Detect which cell encompasses the target text, then output its [x, y] center coordinate. 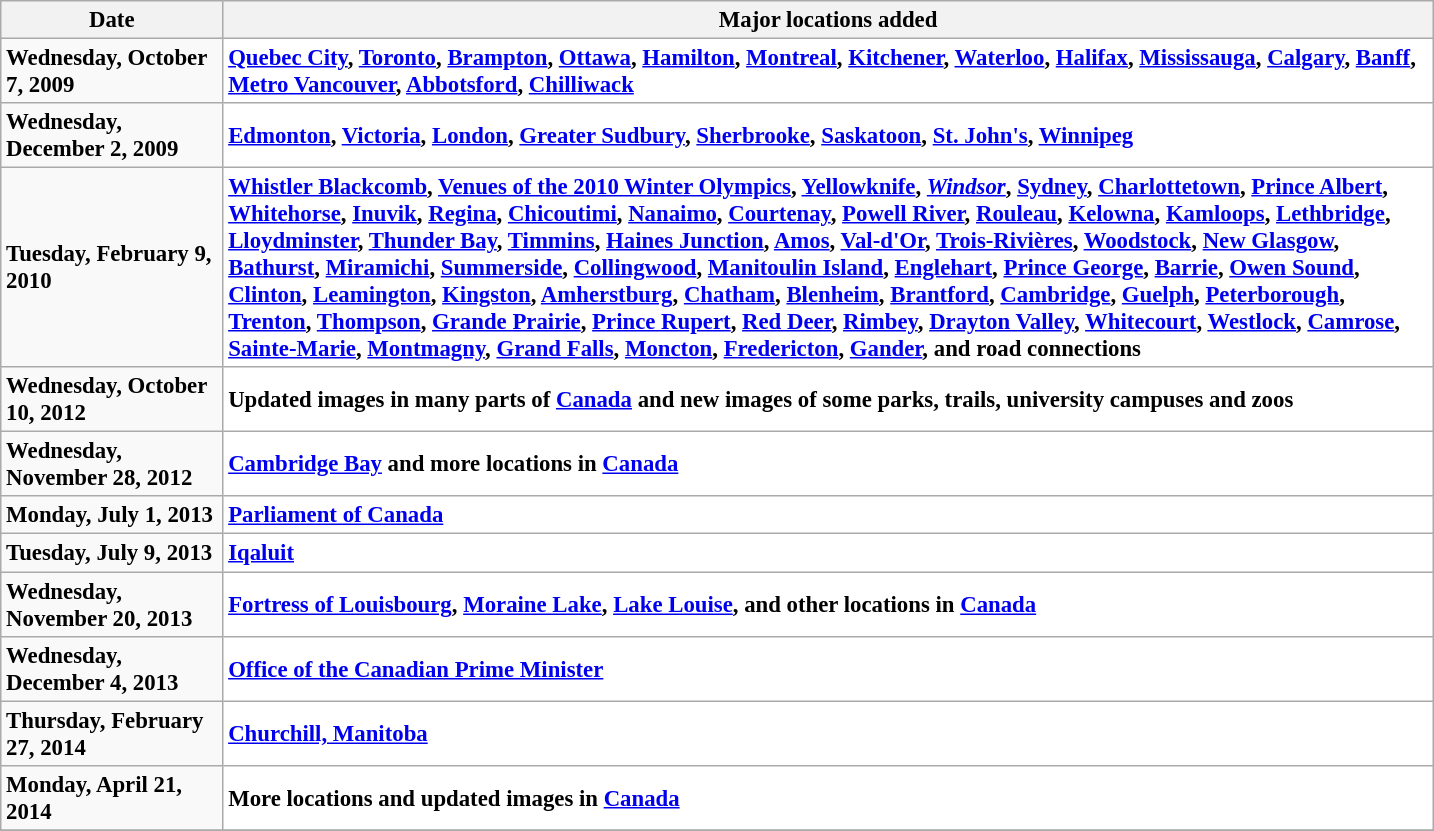
Fortress of Louisbourg, Moraine Lake, Lake Louise, and other locations in Canada [828, 604]
Churchill, Manitoba [828, 734]
Major locations added [828, 20]
Tuesday, July 9, 2013 [112, 553]
Office of the Canadian Prime Minister [828, 668]
Parliament of Canada [828, 515]
Wednesday, October 7, 2009 [112, 72]
Edmonton, Victoria, London, Greater Sudbury, Sherbrooke, Saskatoon, St. John's, Winnipeg [828, 136]
Wednesday, November 28, 2012 [112, 464]
Thursday, February 27, 2014 [112, 734]
Date [112, 20]
Monday, July 1, 2013 [112, 515]
Wednesday, December 4, 2013 [112, 668]
Updated images in many parts of Canada and new images of some parks, trails, university campuses and zoos [828, 400]
Monday, April 21, 2014 [112, 798]
Iqaluit [828, 553]
Cambridge Bay and more locations in Canada [828, 464]
Wednesday, November 20, 2013 [112, 604]
Wednesday, October 10, 2012 [112, 400]
More locations and updated images in Canada [828, 798]
Wednesday, December 2, 2009 [112, 136]
Tuesday, February 9, 2010 [112, 268]
